Detect which cell encompasses the target text, then output its [x, y] center coordinate. 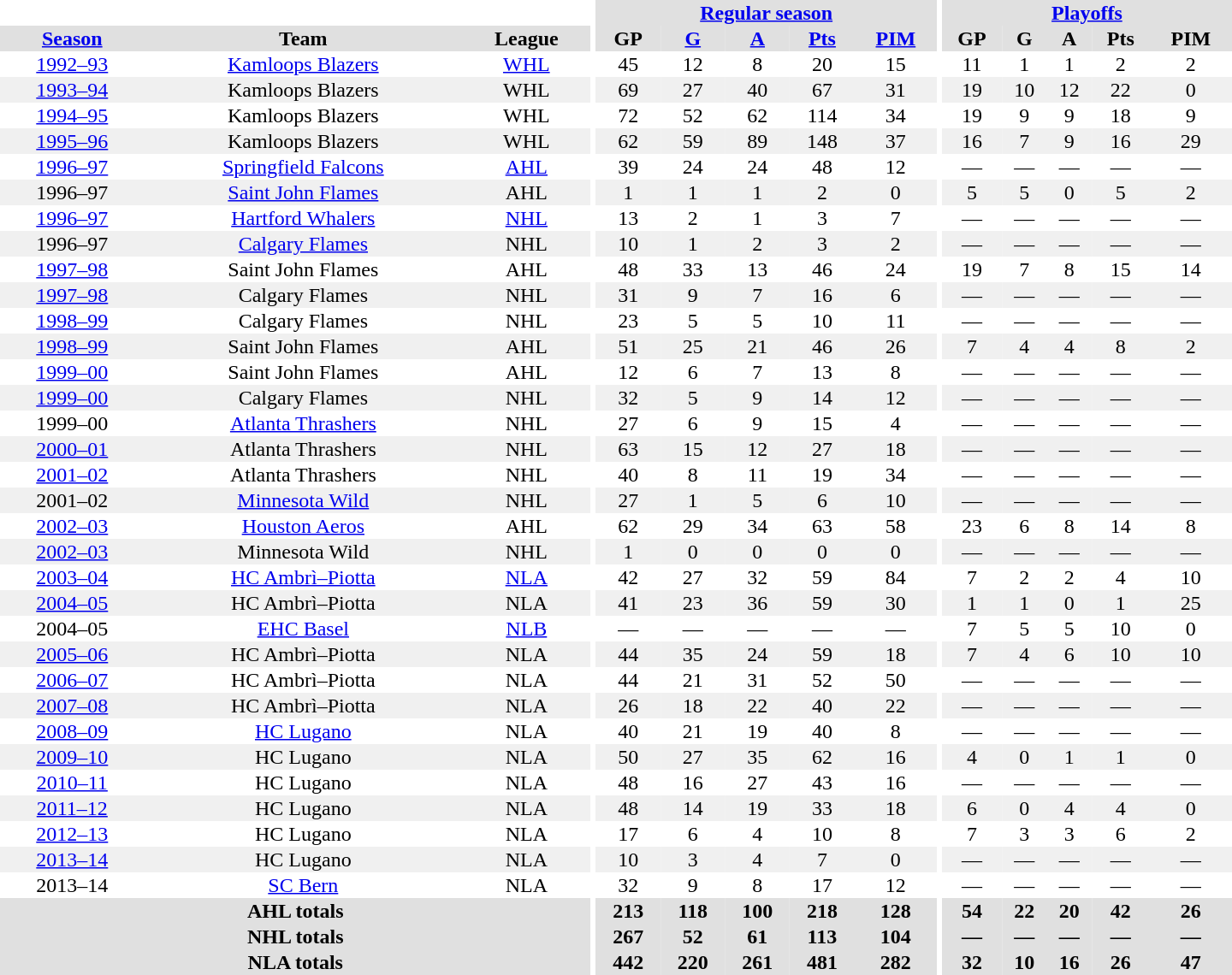
442 [628, 962]
1995–96 [72, 141]
Playoffs [1087, 13]
2003–04 [72, 577]
Regular season [767, 13]
EHC Basel [303, 629]
114 [822, 115]
36 [758, 603]
218 [822, 911]
84 [896, 577]
67 [822, 90]
2005–06 [72, 654]
Team [303, 38]
Houston Aeros [303, 526]
43 [822, 783]
282 [896, 962]
100 [758, 911]
128 [896, 911]
113 [822, 937]
1994–95 [72, 115]
39 [628, 167]
481 [822, 962]
2000–01 [72, 449]
89 [758, 141]
72 [628, 115]
2011–12 [72, 808]
30 [896, 603]
Springfield Falcons [303, 167]
58 [896, 526]
2008–09 [72, 731]
54 [972, 911]
213 [628, 911]
47 [1191, 962]
Hartford Whalers [303, 218]
104 [896, 937]
267 [628, 937]
AHL totals [296, 911]
45 [628, 64]
148 [822, 141]
261 [758, 962]
51 [628, 346]
SC Bern [303, 885]
NHL totals [296, 937]
2010–11 [72, 783]
61 [758, 937]
NLA totals [296, 962]
2007–08 [72, 706]
1993–94 [72, 90]
2006–07 [72, 680]
37 [896, 141]
2009–10 [72, 757]
1992–93 [72, 64]
118 [693, 911]
220 [693, 962]
2012–13 [72, 834]
NLB [527, 629]
Season [72, 38]
League [527, 38]
41 [628, 603]
69 [628, 90]
